From the cell containing the given text, extract its center point as (x, y) coordinate. 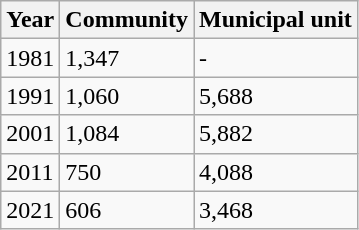
2001 (30, 134)
1991 (30, 96)
Community (127, 20)
2011 (30, 172)
3,468 (276, 210)
- (276, 58)
750 (127, 172)
Year (30, 20)
5,688 (276, 96)
4,088 (276, 172)
1,084 (127, 134)
1,060 (127, 96)
1,347 (127, 58)
5,882 (276, 134)
Municipal unit (276, 20)
2021 (30, 210)
1981 (30, 58)
606 (127, 210)
